Pinpoint the cell where the given text exists, returning its [x, y] midpoint coordinate. 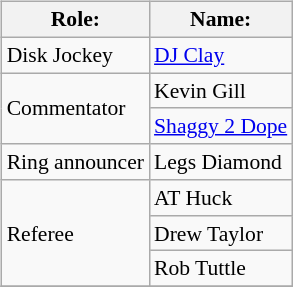
Drew Taylor [220, 233]
Referee [76, 234]
Role: [76, 20]
Kevin Gill [220, 91]
Disk Jockey [76, 55]
Commentator [76, 108]
DJ Clay [220, 55]
Ring announcer [76, 162]
Legs Diamond [220, 162]
AT Huck [220, 198]
Name: [220, 20]
Shaggy 2 Dope [220, 126]
Rob Tuttle [220, 269]
